Provide the (X, Y) coordinate of the cell's center where the given text is located.  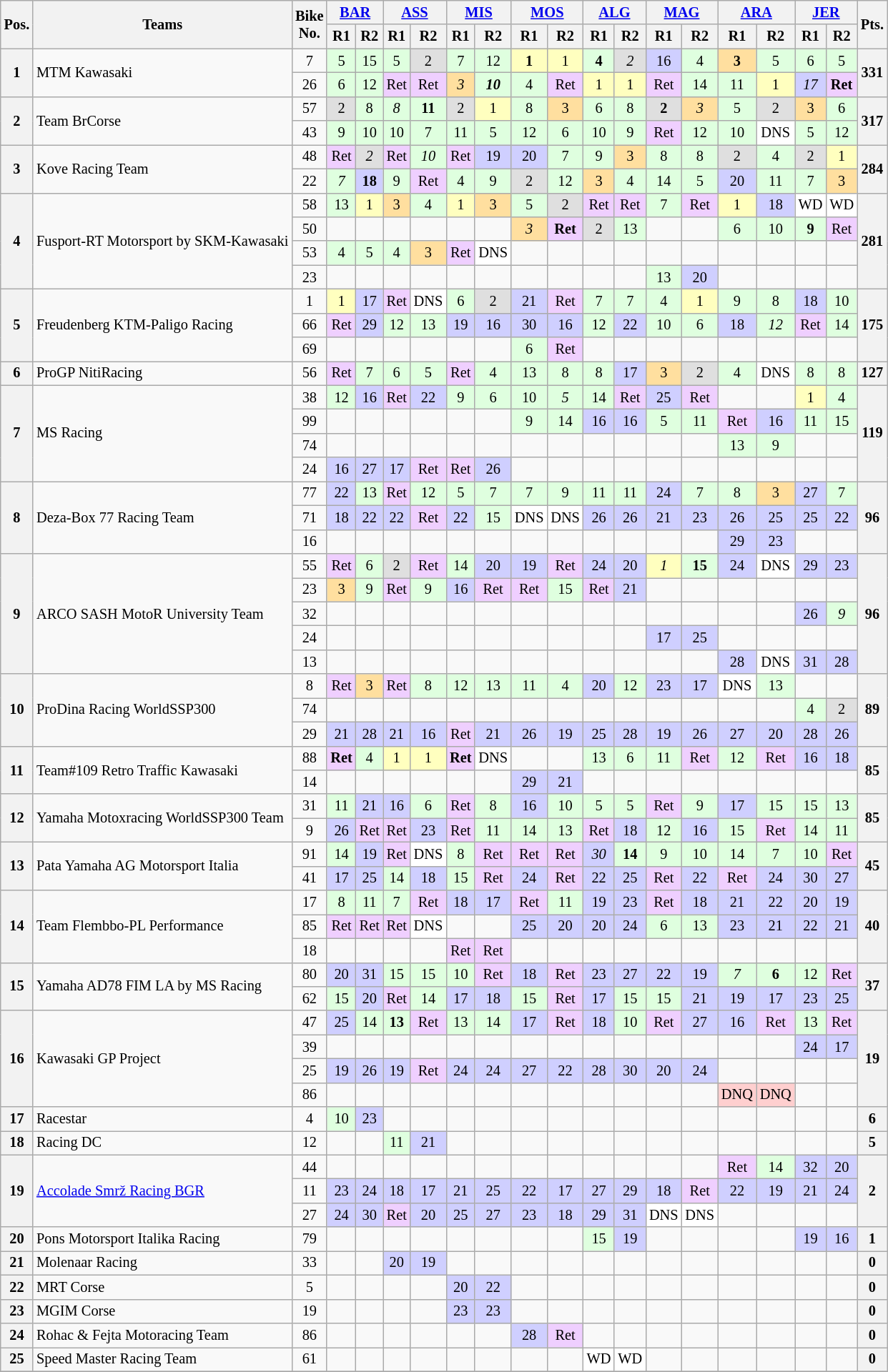
45 (872, 866)
Team Flembbo-PL Performance (162, 926)
89 (872, 710)
57 (309, 109)
39 (309, 1047)
317 (872, 120)
58 (309, 205)
Yamaha AD78 FIM LA by MS Racing (162, 986)
62 (309, 998)
MGIM Corse (162, 1311)
Pons Motorsport Italika Racing (162, 1239)
33 (309, 1263)
61 (309, 1359)
ProDina Racing WorldSSP300 (162, 710)
Racestar (162, 1119)
Pata Yamaha AG Motorsport Italia (162, 866)
ARCO SASH MotoR University Team (162, 613)
JER (827, 12)
175 (872, 324)
Pts. (872, 24)
Teams (162, 24)
Team#109 Retro Traffic Kawasaki (162, 770)
43 (309, 133)
41 (309, 878)
ProGP NitiRacing (162, 373)
Kawasaki GP Project (162, 1059)
69 (309, 349)
79 (309, 1239)
MAG (682, 12)
119 (872, 433)
127 (872, 373)
56 (309, 373)
48 (309, 156)
MRT Corse (162, 1287)
88 (309, 758)
47 (309, 1023)
55 (309, 565)
Rohac & Fejta Motoracing Team (162, 1335)
Deza-Box 77 Racing Team (162, 517)
ASS (415, 12)
BAR (355, 12)
77 (309, 493)
66 (309, 325)
71 (309, 517)
284 (872, 169)
Team BrCorse (162, 120)
Fusport-RT Motorsport by SKM-Kawasaki (162, 242)
281 (872, 242)
91 (309, 854)
Speed Master Racing Team (162, 1359)
Molenaar Racing (162, 1263)
331 (872, 73)
40 (872, 926)
MOS (548, 12)
MTM Kawasaki (162, 73)
50 (309, 229)
BikeNo. (309, 24)
44 (309, 1167)
38 (309, 397)
ALG (615, 12)
Accolade Smrž Racing BGR (162, 1190)
ARA (756, 12)
Racing DC (162, 1143)
37 (872, 986)
Freudenberg KTM-Paligo Racing (162, 324)
Yamaha Motoxracing WorldSSP300 Team (162, 817)
53 (309, 253)
Kove Racing Team (162, 169)
Pos. (17, 24)
MS Racing (162, 433)
99 (309, 421)
80 (309, 975)
MIS (479, 12)
